Output the [x, y] coordinate of the center of the cell containing the given text.  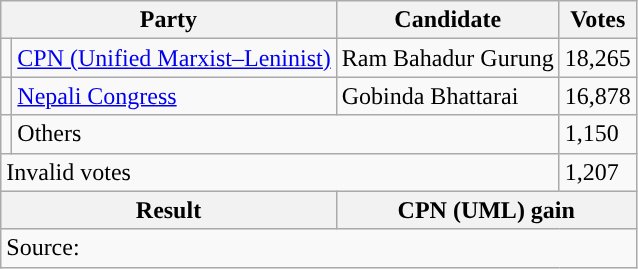
Candidate [448, 20]
18,265 [598, 58]
Source: [319, 248]
Invalid votes [280, 172]
Nepali Congress [174, 96]
Votes [598, 20]
1,207 [598, 172]
CPN (UML) gain [486, 210]
Gobinda Bhattarai [448, 96]
Party [168, 20]
Result [168, 210]
Others [286, 134]
1,150 [598, 134]
16,878 [598, 96]
CPN (Unified Marxist–Leninist) [174, 58]
Ram Bahadur Gurung [448, 58]
